Identify which cell holds the provided text, then report its [x, y] central coordinate. 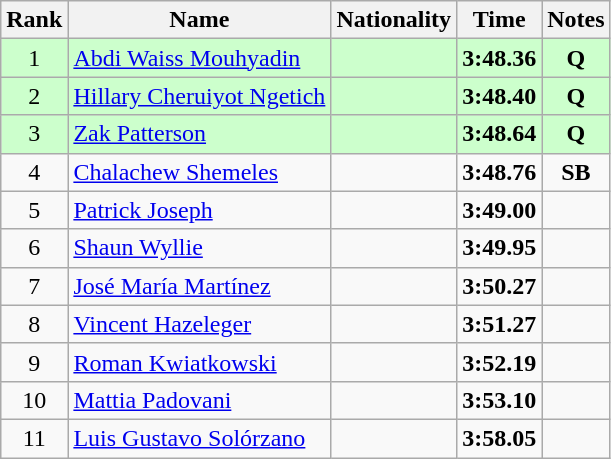
3:49.00 [500, 210]
3:49.95 [500, 248]
Name [200, 20]
Notes [576, 20]
Patrick Joseph [200, 210]
3:50.27 [500, 286]
Zak Patterson [200, 134]
3:48.64 [500, 134]
Mattia Padovani [200, 400]
3:52.19 [500, 362]
Shaun Wyllie [200, 248]
Luis Gustavo Solórzano [200, 438]
3:51.27 [500, 324]
Chalachew Shemeles [200, 172]
11 [34, 438]
1 [34, 58]
2 [34, 96]
José María Martínez [200, 286]
6 [34, 248]
Hillary Cheruiyot Ngetich [200, 96]
3 [34, 134]
7 [34, 286]
Rank [34, 20]
Vincent Hazeleger [200, 324]
3:58.05 [500, 438]
Nationality [394, 20]
3:48.36 [500, 58]
SB [576, 172]
3:48.76 [500, 172]
Time [500, 20]
9 [34, 362]
Abdi Waiss Mouhyadin [200, 58]
Roman Kwiatkowski [200, 362]
8 [34, 324]
10 [34, 400]
4 [34, 172]
5 [34, 210]
3:53.10 [500, 400]
3:48.40 [500, 96]
